From the cell containing the given text, extract its center point as [x, y] coordinate. 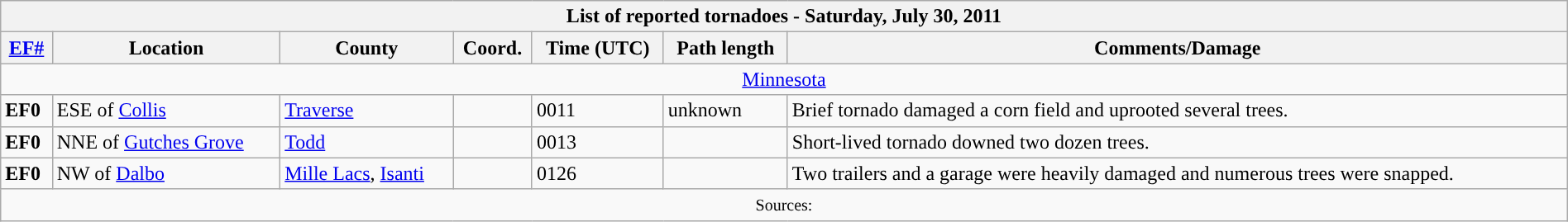
0011 [597, 111]
Traverse [367, 111]
Sources: [784, 205]
ESE of Collis [166, 111]
Comments/Damage [1178, 48]
Mille Lacs, Isanti [367, 173]
NNE of Gutches Grove [166, 142]
NW of Dalbo [166, 173]
County [367, 48]
Path length [725, 48]
unknown [725, 111]
Time (UTC) [597, 48]
Todd [367, 142]
Short-lived tornado downed two dozen trees. [1178, 142]
0013 [597, 142]
Minnesota [784, 79]
0126 [597, 173]
Coord. [493, 48]
Location [166, 48]
EF# [26, 48]
List of reported tornadoes - Saturday, July 30, 2011 [784, 17]
Two trailers and a garage were heavily damaged and numerous trees were snapped. [1178, 173]
Brief tornado damaged a corn field and uprooted several trees. [1178, 111]
